Identify which cell holds the provided text, then report its [X, Y] central coordinate. 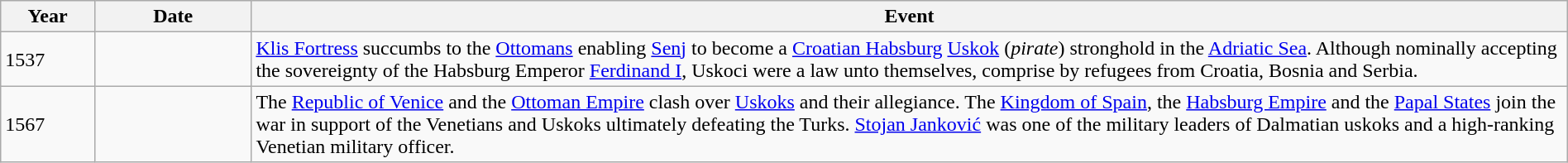
Year [48, 17]
Date [172, 17]
1537 [48, 60]
1567 [48, 124]
Event [910, 17]
